Pinpoint the cell where the given text exists, returning its (X, Y) midpoint coordinate. 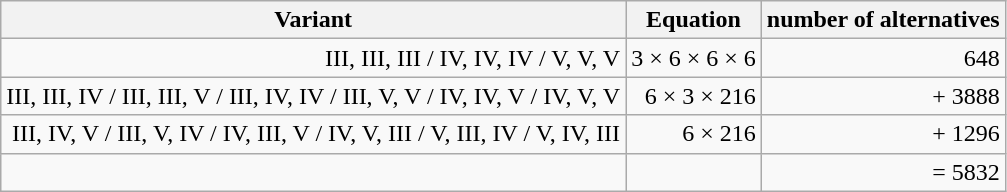
III, III, III / IV, IV, IV / V, V, V (314, 58)
III, III, IV / III, III, V / III, IV, IV / III, V, V / IV, IV, V / IV, V, V (314, 96)
+ 1296 (883, 134)
number of alternatives (883, 20)
6 × 3 × 216 (694, 96)
III, IV, V / III, V, IV / IV, III, V / IV, V, III / V, III, IV / V, IV, III (314, 134)
Equation (694, 20)
3 × 6 × 6 × 6 (694, 58)
+ 3888 (883, 96)
= 5832 (883, 172)
648 (883, 58)
6 × 216 (694, 134)
Variant (314, 20)
